Locate the cell with the specified text and output its [X, Y] center coordinate. 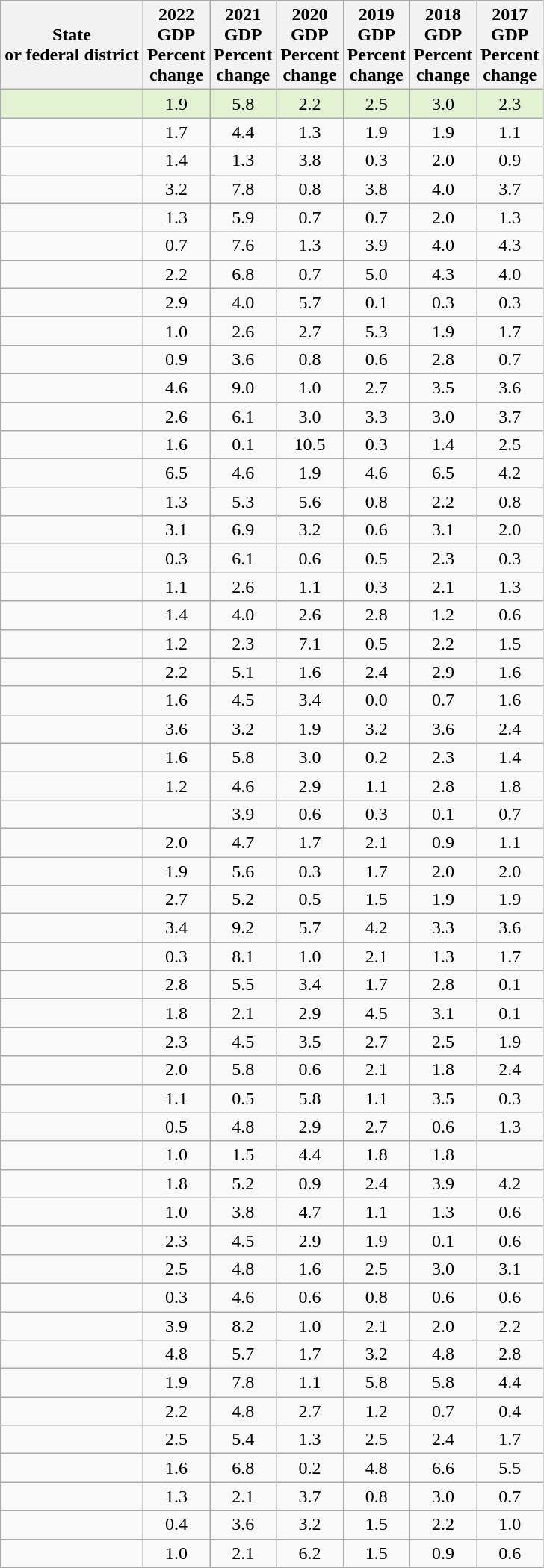
9.0 [244, 388]
5.0 [377, 274]
6.6 [442, 1468]
State or federal district [72, 45]
5.4 [244, 1440]
9.2 [244, 928]
2017GDPPercentchange [510, 45]
7.6 [244, 246]
0.0 [377, 700]
5.9 [244, 217]
8.1 [244, 956]
7.1 [309, 644]
5.1 [244, 672]
2022GDPPercentchange [176, 45]
2021GDPPercentchange [244, 45]
6.2 [309, 1553]
2019GDPPercentchange [377, 45]
2020GDPPercentchange [309, 45]
8.2 [244, 1325]
10.5 [309, 445]
2018GDPPercentchange [442, 45]
6.9 [244, 530]
